Locate the cell with the specified text and output its [x, y] center coordinate. 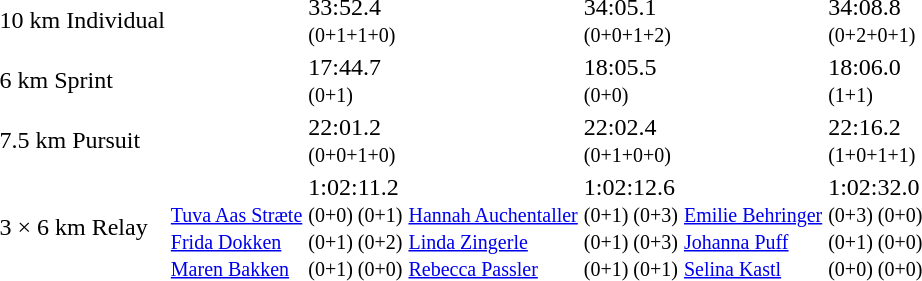
17:44.7(0+1) [356, 80]
22:01.2(0+0+1+0) [356, 140]
18:05.5(0+0) [630, 80]
22:02.4(0+1+0+0) [630, 140]
